Search for the cell housing the specified text and yield its (X, Y) center coordinate. 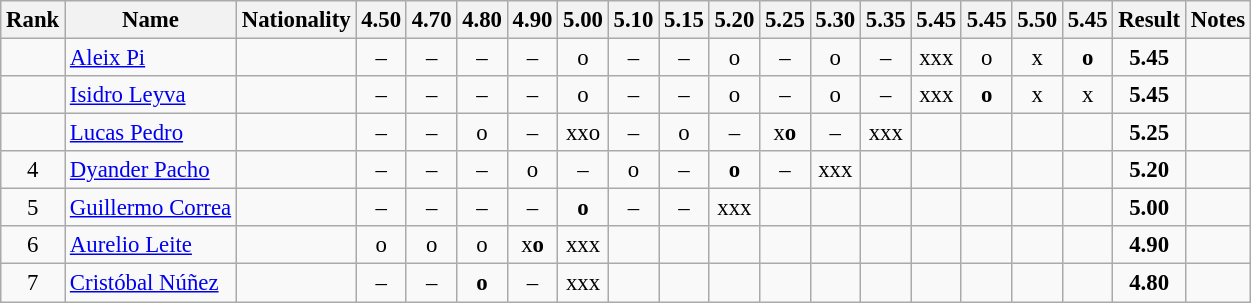
Aleix Pi (151, 58)
7 (33, 283)
5.10 (633, 20)
5.50 (1037, 20)
Isidro Leyva (151, 95)
Guillermo Correa (151, 208)
Nationality (296, 20)
Result (1150, 20)
xxo (583, 133)
Name (151, 20)
4 (33, 170)
Notes (1218, 20)
4.70 (431, 20)
Aurelio Leite (151, 245)
5.30 (835, 20)
Dyander Pacho (151, 170)
Lucas Pedro (151, 133)
5 (33, 208)
5.15 (684, 20)
Rank (33, 20)
Cristóbal Núñez (151, 283)
4.50 (381, 20)
5.35 (886, 20)
6 (33, 245)
